Provide the (X, Y) coordinate of the cell's center where the given text is located.  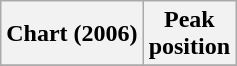
Peakposition (189, 34)
Chart (2006) (72, 34)
